From the cell containing the given text, extract its center point as [x, y] coordinate. 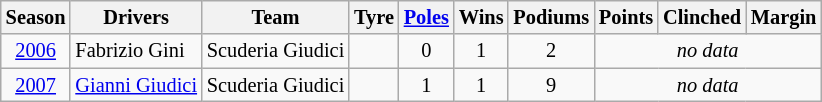
2007 [36, 85]
2006 [36, 51]
Season [36, 17]
Points [626, 17]
Gianni Giudici [136, 85]
Wins [482, 17]
Poles [426, 17]
Clinched [702, 17]
0 [426, 51]
Tyre [374, 17]
Fabrizio Gini [136, 51]
Drivers [136, 17]
Margin [784, 17]
2 [551, 51]
Team [276, 17]
9 [551, 85]
Podiums [551, 17]
